Determine the (x, y) coordinate at the center of the cell enclosing the given text.  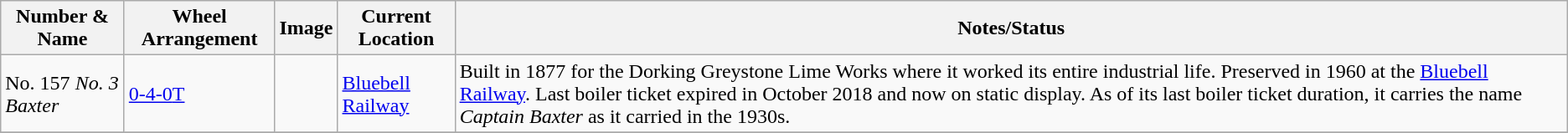
Current Location (396, 28)
Bluebell Railway (396, 94)
Wheel Arrangement (199, 28)
0-4-0T (199, 94)
No. 157 No. 3 Baxter (63, 94)
Notes/Status (1011, 28)
Number & Name (63, 28)
Image (307, 28)
